For the text-containing cell, return its midpoint in [X, Y] coordinate format. 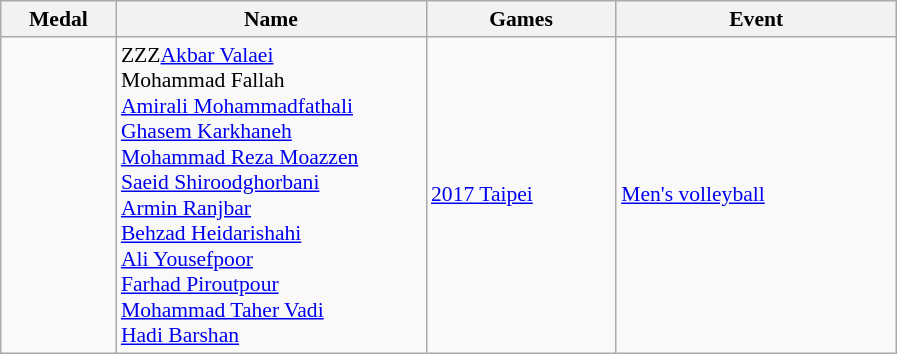
Event [756, 19]
Name [271, 19]
Men's volleyball [756, 195]
Medal [58, 19]
2017 Taipei [521, 195]
Games [521, 19]
